Locate the cell with the specified text and output its [X, Y] center coordinate. 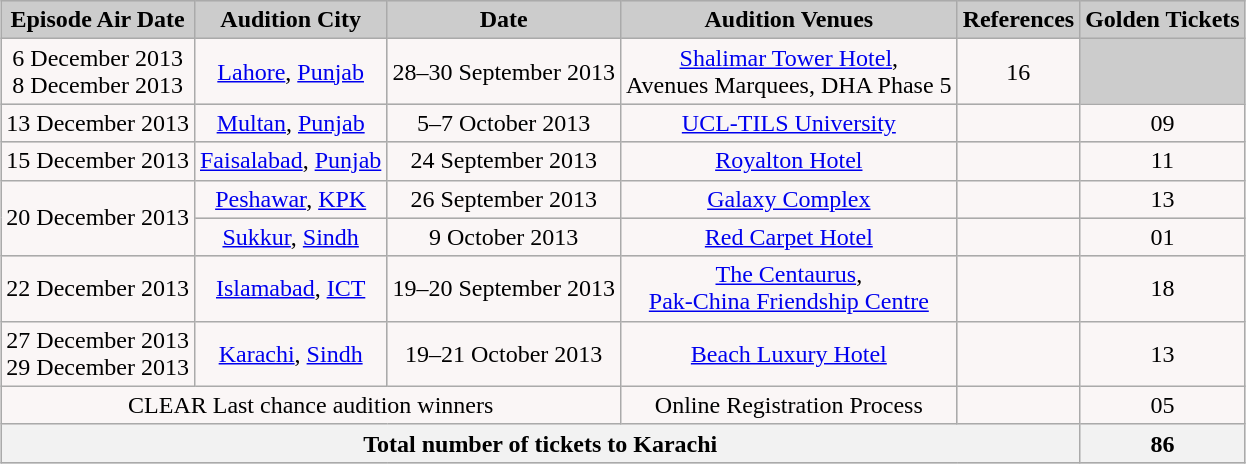
Golden Tickets [1163, 20]
Multan, Punjab [290, 123]
Audition Venues [790, 20]
Shalimar Tower Hotel,Avenues Marquees, DHA Phase 5 [790, 72]
Lahore, Punjab [290, 72]
11 [1163, 161]
20 December 2013 [98, 218]
26 September 2013 [504, 199]
Online Registration Process [790, 405]
86 [1163, 443]
Faisalabad, Punjab [290, 161]
19–21 October 2013 [504, 354]
15 December 2013 [98, 161]
Islamabad, ICT [290, 288]
13 December 2013 [98, 123]
24 September 2013 [504, 161]
6 December 2013 8 December 2013 [98, 72]
CLEAR Last chance audition winners [311, 405]
19–20 September 2013 [504, 288]
09 [1163, 123]
Karachi, Sindh [290, 354]
22 December 2013 [98, 288]
The Centaurus,Pak-China Friendship Centre [790, 288]
18 [1163, 288]
5–7 October 2013 [504, 123]
01 [1163, 237]
Total number of tickets to Karachi [540, 443]
Galaxy Complex [790, 199]
Audition City [290, 20]
05 [1163, 405]
Beach Luxury Hotel [790, 354]
Sukkur, Sindh [290, 237]
Royalton Hotel [790, 161]
Date [504, 20]
28–30 September 2013 [504, 72]
Episode Air Date [98, 20]
9 October 2013 [504, 237]
UCL-TILS University [790, 123]
27 December 2013 29 December 2013 [98, 354]
16 [1018, 72]
References [1018, 20]
Peshawar, KPK [290, 199]
Red Carpet Hotel [790, 237]
